Search for the cell housing the specified text and yield its (x, y) center coordinate. 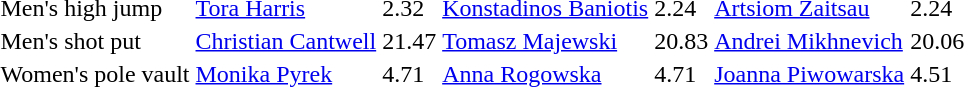
Andrei Mikhnevich (810, 41)
20.83 (682, 41)
21.47 (410, 41)
Christian Cantwell (286, 41)
Tomasz Majewski (546, 41)
